Find where the given text appears and provide that cell's center as (X, Y) coordinate. 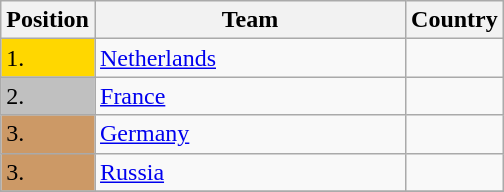
Netherlands (250, 58)
Team (250, 20)
2. (48, 96)
Country (455, 20)
France (250, 96)
Russia (250, 172)
Position (48, 20)
Germany (250, 134)
1. (48, 58)
